From the cell containing the given text, extract its center point as (x, y) coordinate. 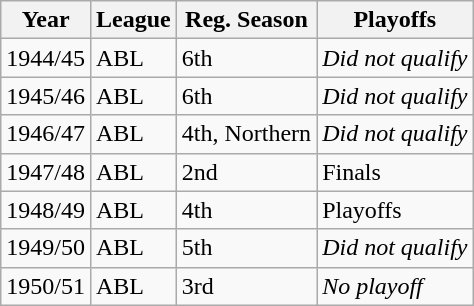
4th (246, 210)
1945/46 (46, 96)
1947/48 (46, 172)
Reg. Season (246, 20)
1948/49 (46, 210)
League (133, 20)
1949/50 (46, 248)
Finals (395, 172)
No playoff (395, 286)
1946/47 (46, 134)
Year (46, 20)
4th, Northern (246, 134)
3rd (246, 286)
5th (246, 248)
1950/51 (46, 286)
2nd (246, 172)
1944/45 (46, 58)
